From the cell containing the given text, extract its center point as [x, y] coordinate. 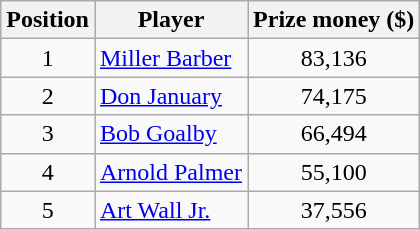
3 [48, 134]
Miller Barber [170, 58]
4 [48, 172]
1 [48, 58]
83,136 [334, 58]
Arnold Palmer [170, 172]
Bob Goalby [170, 134]
74,175 [334, 96]
37,556 [334, 210]
Position [48, 20]
Prize money ($) [334, 20]
Player [170, 20]
Don January [170, 96]
66,494 [334, 134]
5 [48, 210]
55,100 [334, 172]
2 [48, 96]
Art Wall Jr. [170, 210]
